Capture the cell that displays the provided text and extract its [x, y] central coordinate. 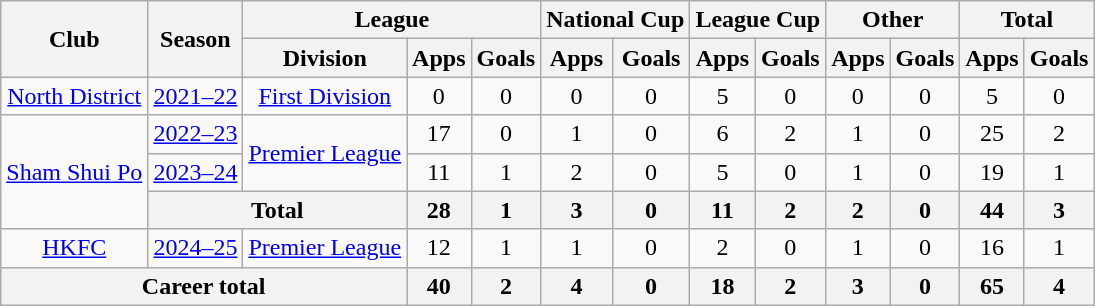
League [392, 20]
44 [992, 210]
2021–22 [196, 96]
HKFC [74, 248]
Division [325, 58]
40 [439, 286]
Other [893, 20]
National Cup [616, 20]
28 [439, 210]
North District [74, 96]
6 [722, 134]
Club [74, 39]
12 [439, 248]
Season [196, 39]
Career total [204, 286]
First Division [325, 96]
2024–25 [196, 248]
16 [992, 248]
19 [992, 172]
2022–23 [196, 134]
2023–24 [196, 172]
17 [439, 134]
25 [992, 134]
Sham Shui Po [74, 172]
18 [722, 286]
65 [992, 286]
League Cup [758, 20]
